Provide the [x, y] coordinate of the cell's center where the given text is located.  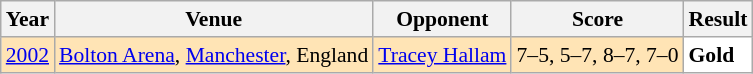
Bolton Arena, Manchester, England [214, 55]
2002 [28, 55]
Year [28, 19]
Gold [718, 55]
Result [718, 19]
Venue [214, 19]
Opponent [442, 19]
Tracey Hallam [442, 55]
7–5, 5–7, 8–7, 7–0 [597, 55]
Score [597, 19]
